Output the [x, y] coordinate of the center of the cell containing the given text.  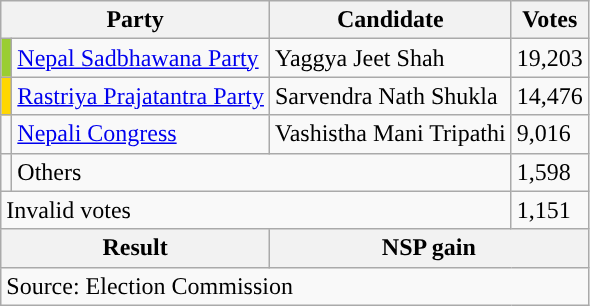
Nepal Sadbhawana Party [141, 58]
9,016 [550, 134]
Party [136, 20]
1,598 [550, 172]
Candidate [390, 20]
19,203 [550, 58]
NSP gain [428, 248]
Source: Election Commission [295, 286]
Result [136, 248]
Vashistha Mani Tripathi [390, 134]
Invalid votes [256, 210]
1,151 [550, 210]
Others [262, 172]
Yaggya Jeet Shah [390, 58]
14,476 [550, 96]
Rastriya Prajatantra Party [141, 96]
Nepali Congress [141, 134]
Sarvendra Nath Shukla [390, 96]
Votes [550, 20]
